From the cell containing the given text, extract its center point as [X, Y] coordinate. 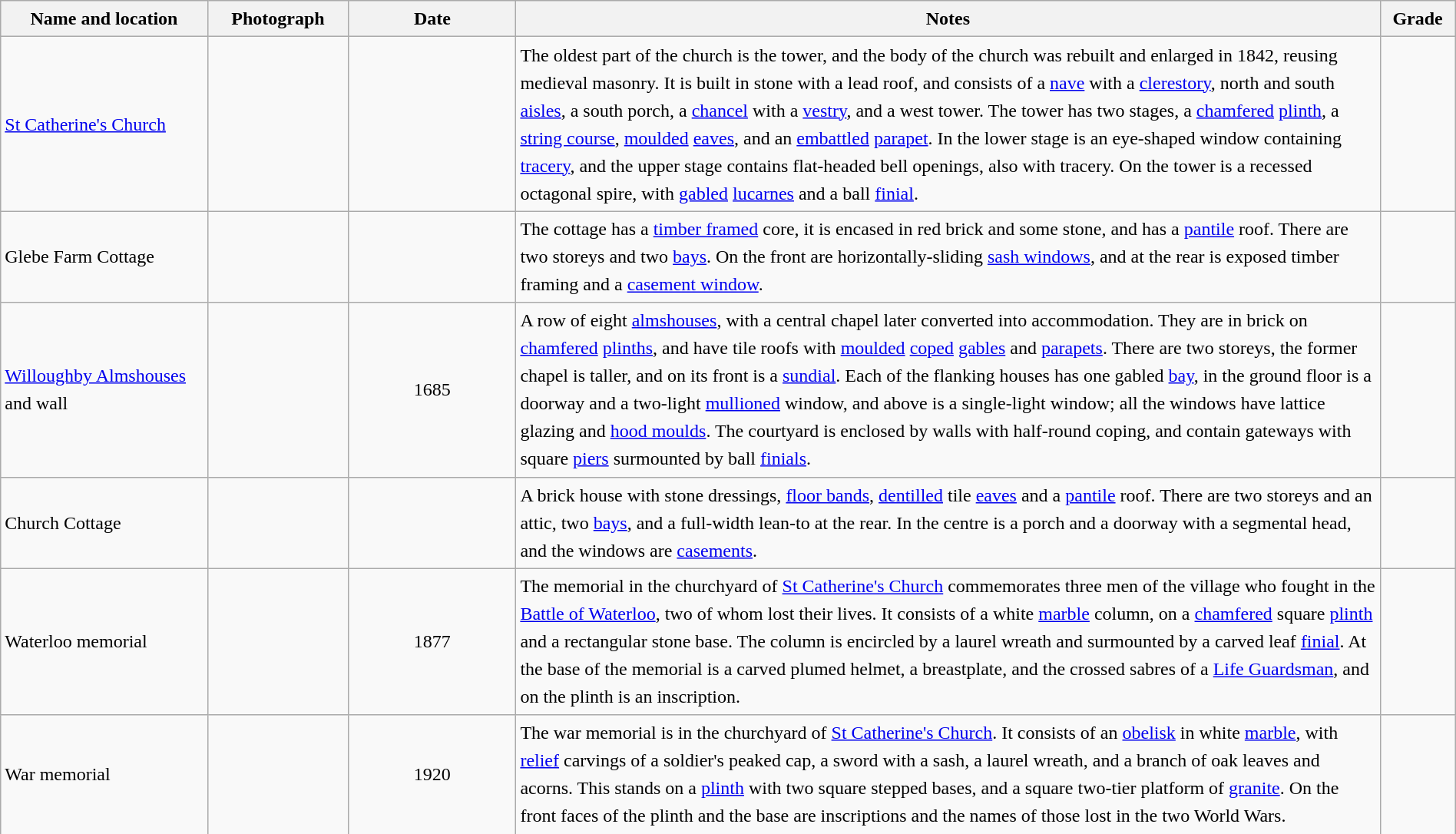
Glebe Farm Cottage [104, 256]
War memorial [104, 774]
Photograph [278, 18]
Grade [1418, 18]
1877 [432, 642]
Willoughby Almshouses and wall [104, 390]
Date [432, 18]
Name and location [104, 18]
1920 [432, 774]
Church Cottage [104, 522]
Waterloo memorial [104, 642]
Notes [948, 18]
St Catherine's Church [104, 124]
1685 [432, 390]
